Detect which cell encompasses the target text, then output its (x, y) center coordinate. 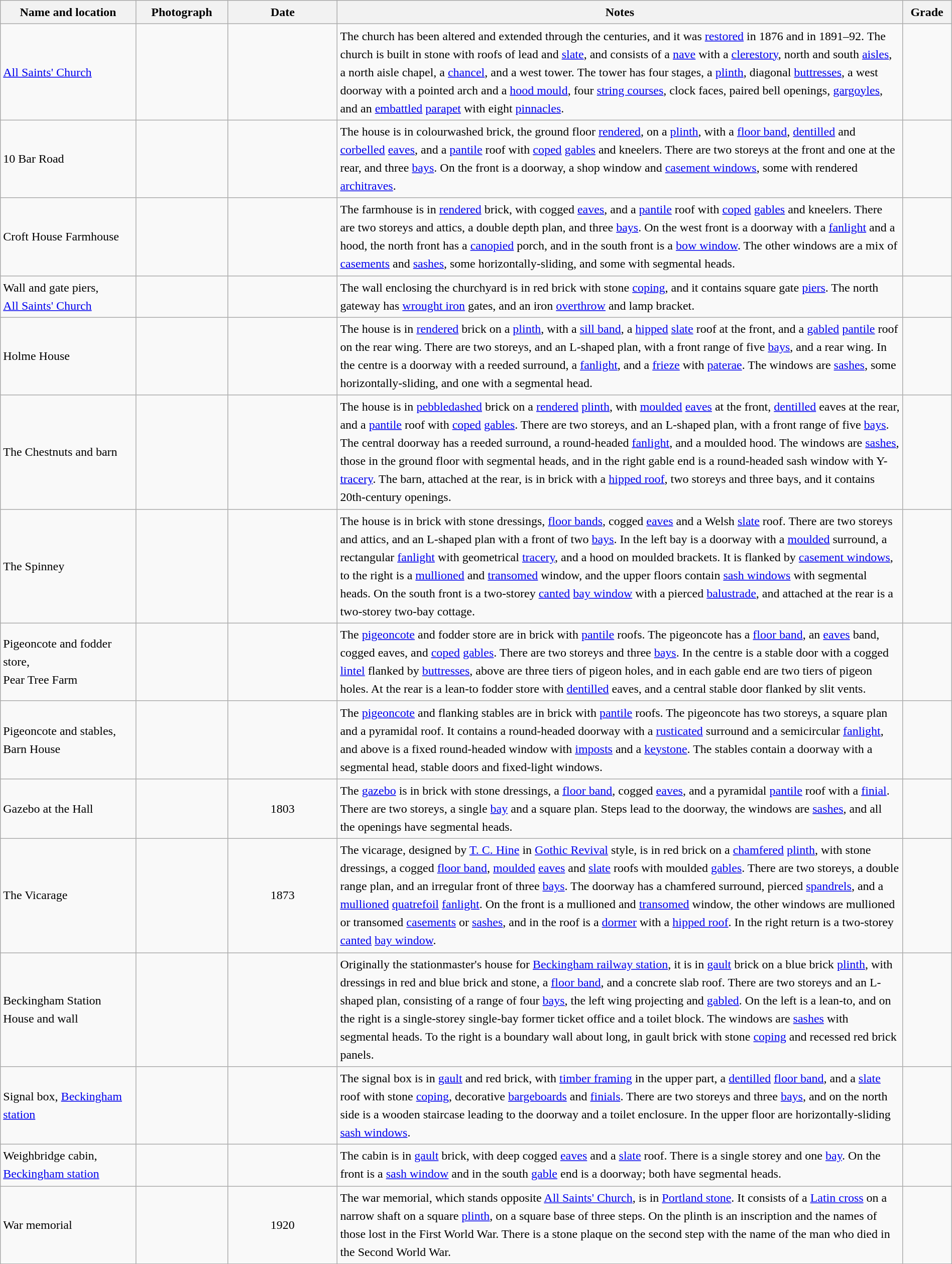
Gazebo at the Hall (68, 808)
Holme House (68, 356)
1920 (283, 1225)
Date (283, 12)
Wall and gate piers,All Saints' Church (68, 296)
10 Bar Road (68, 159)
Photograph (182, 12)
All Saints' Church (68, 72)
The Spinney (68, 566)
Grade (927, 12)
Pigeoncote and stables, Barn House (68, 740)
Notes (620, 12)
Pigeoncote and fodder store,Pear Tree Farm (68, 662)
The Vicarage (68, 896)
Croft House Farmhouse (68, 237)
Signal box, Beckingham station (68, 1105)
The Chestnuts and barn (68, 452)
1803 (283, 808)
Name and location (68, 12)
War memorial (68, 1225)
Weighbridge cabin,Beckingham station (68, 1166)
Beckingham Station House and wall (68, 1010)
1873 (283, 896)
